Find where the given text appears and provide that cell's center as (X, Y) coordinate. 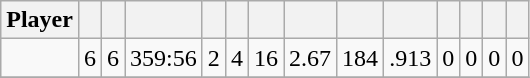
4 (236, 58)
16 (266, 58)
2.67 (310, 58)
.913 (410, 58)
184 (360, 58)
359:56 (164, 58)
2 (214, 58)
Player (40, 20)
